Detect which cell encompasses the target text, then output its (x, y) center coordinate. 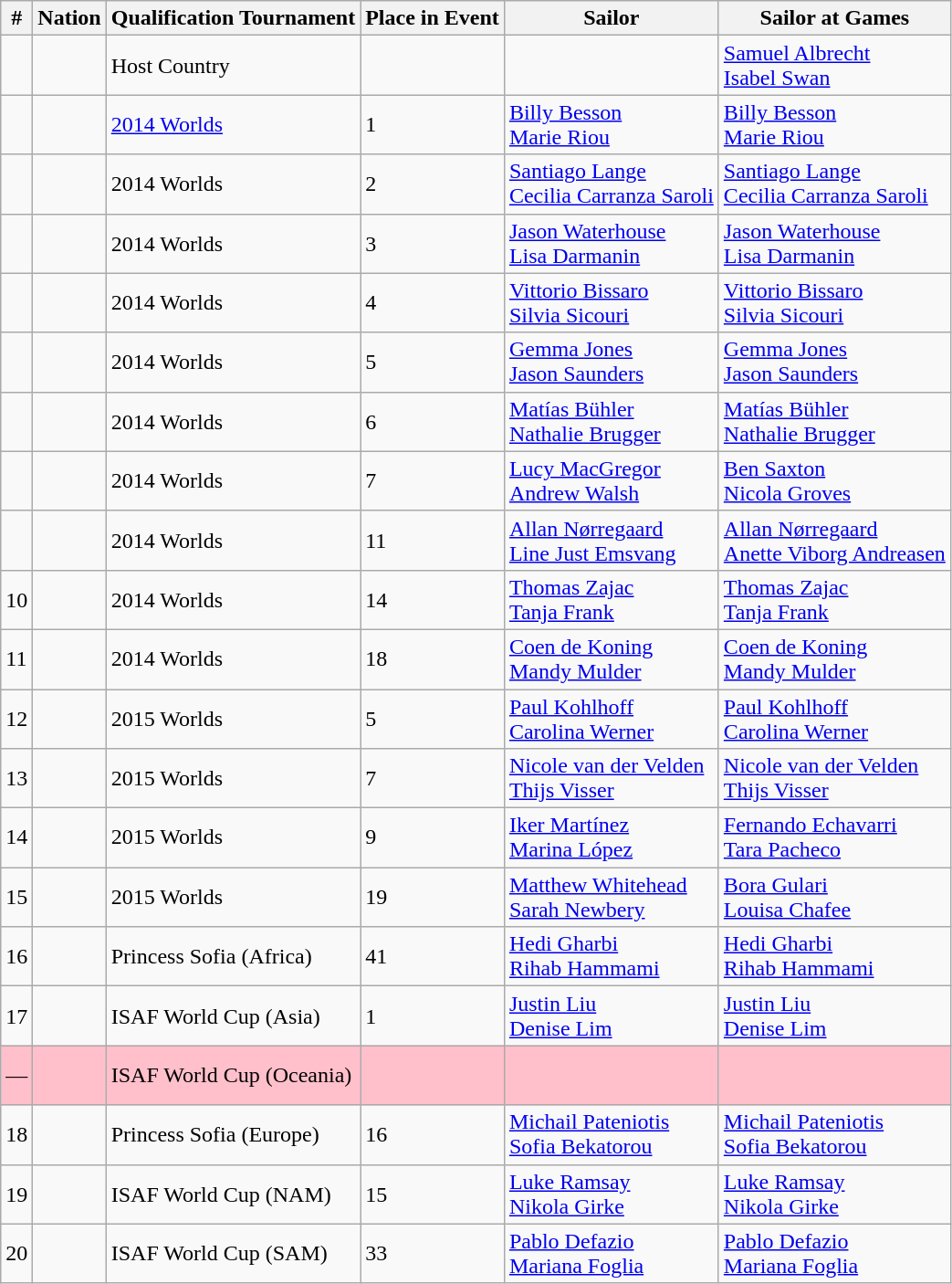
Qualification Tournament (233, 18)
Samuel AlbrechtIsabel Swan (834, 66)
Sailor at Games (834, 18)
ISAF World Cup (Asia) (233, 1016)
Nation (69, 18)
20 (16, 1253)
Bora GulariLouisa Chafee (834, 897)
Place in Event (433, 18)
Fernando EchavarriTara Pacheco (834, 838)
Princess Sofia (Europe) (233, 1134)
ISAF World Cup (NAM) (233, 1195)
Ben SaxtonNicola Groves (834, 480)
ISAF World Cup (SAM) (233, 1253)
# (16, 18)
— (16, 1076)
Sailor (612, 18)
9 (433, 838)
ISAF World Cup (Oceania) (233, 1076)
12 (16, 718)
Matthew WhiteheadSarah Newbery (612, 897)
Allan NørregaardAnette Viborg Andreasen (834, 541)
3 (433, 243)
10 (16, 599)
33 (433, 1253)
41 (433, 957)
6 (433, 422)
2 (433, 184)
Lucy MacGregorAndrew Walsh (612, 480)
Iker MartínezMarina López (612, 838)
Princess Sofia (Africa) (233, 957)
4 (433, 303)
17 (16, 1016)
13 (16, 778)
Allan NørregaardLine Just Emsvang (612, 541)
Host Country (233, 66)
